Determine the (X, Y) coordinate at the center of the cell enclosing the given text.  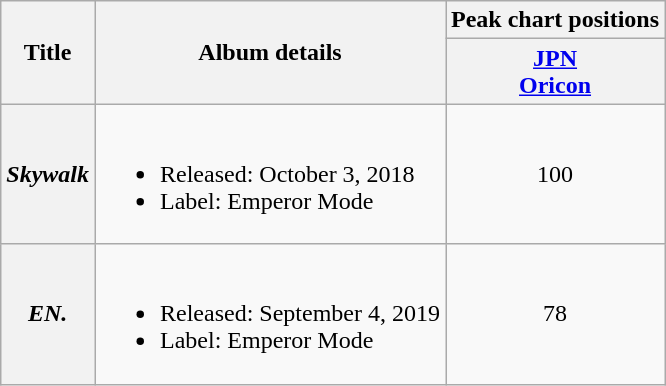
Skywalk (48, 174)
Released: September 4, 2019Label: Emperor Mode (270, 314)
Title (48, 52)
Released: October 3, 2018Label: Emperor Mode (270, 174)
100 (556, 174)
JPNOricon (556, 72)
Peak chart positions (556, 20)
Album details (270, 52)
78 (556, 314)
EN. (48, 314)
